Pinpoint the cell where the given text exists, returning its [X, Y] midpoint coordinate. 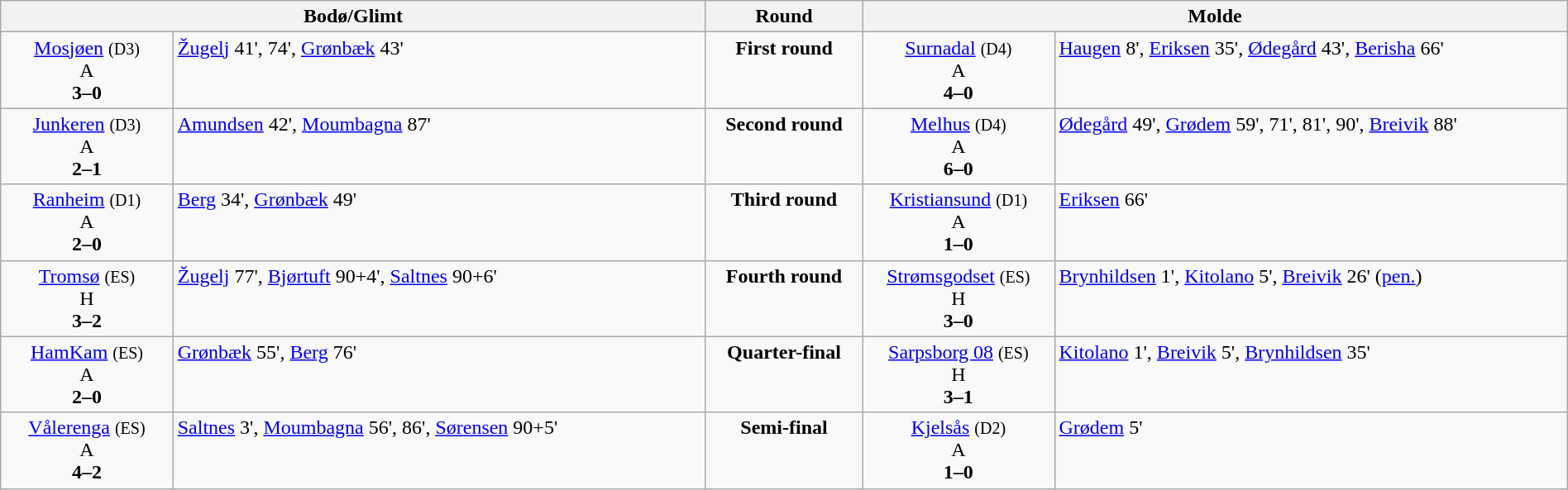
Strømsgodset (ES)H3–0 [958, 298]
Molde [1216, 17]
Sarpsborg 08 (ES)H3–1 [958, 374]
Vålerenga (ES)A4–2 [87, 450]
Semi-final [784, 450]
Fourth round [784, 298]
Mosjøen (D3)A3–0 [87, 70]
Saltnes 3', Moumbagna 56', 86', Sørensen 90+5' [439, 450]
Haugen 8', Eriksen 35', Ødegård 43', Berisha 66' [1311, 70]
Second round [784, 146]
Ødegård 49', Grødem 59', 71', 81', 90', Breivik 88' [1311, 146]
Grønbæk 55', Berg 76' [439, 374]
Žugelj 77', Bjørtuft 90+4', Saltnes 90+6' [439, 298]
Junkeren (D3)A2–1 [87, 146]
HamKam (ES)A2–0 [87, 374]
Ranheim (D1)A2–0 [87, 222]
Grødem 5' [1311, 450]
Amundsen 42', Moumbagna 87' [439, 146]
Quarter-final [784, 374]
Kristiansund (D1)A1–0 [958, 222]
Kitolano 1', Breivik 5', Brynhildsen 35' [1311, 374]
Round [784, 17]
Žugelj 41', 74', Grønbæk 43' [439, 70]
Berg 34', Grønbæk 49' [439, 222]
Eriksen 66' [1311, 222]
Bodø/Glimt [354, 17]
Third round [784, 222]
Surnadal (D4)A4–0 [958, 70]
Brynhildsen 1', Kitolano 5', Breivik 26' (pen.) [1311, 298]
Kjelsås (D2)A1–0 [958, 450]
First round [784, 70]
Melhus (D4)A6–0 [958, 146]
Tromsø (ES)H3–2 [87, 298]
